Locate the cell with the specified text and output its [x, y] center coordinate. 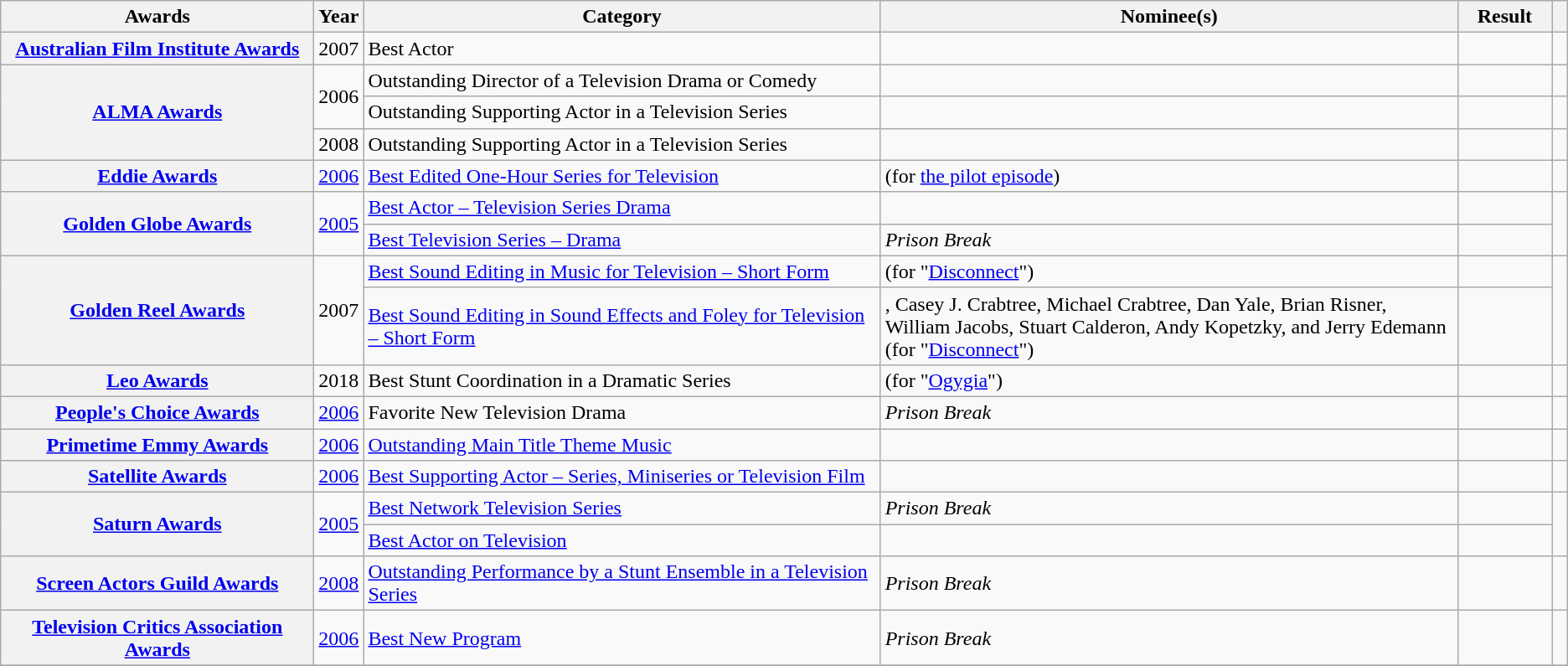
2018 [338, 380]
Australian Film Institute Awards [157, 49]
Outstanding Performance by a Stunt Ensemble in a Television Series [622, 583]
Leo Awards [157, 380]
Golden Reel Awards [157, 310]
Primetime Emmy Awards [157, 445]
Year [338, 17]
(for "Ogygia") [1169, 380]
Best Network Television Series [622, 509]
Favorite New Television Drama [622, 412]
Best Television Series – Drama [622, 240]
Nominee(s) [1169, 17]
Best Supporting Actor – Series, Miniseries or Television Film [622, 477]
Awards [157, 17]
Outstanding Director of a Television Drama or Comedy [622, 80]
Golden Globe Awards [157, 224]
Best Stunt Coordination in a Dramatic Series [622, 380]
Saturn Awards [157, 524]
Television Critics Association Awards [157, 638]
Eddie Awards [157, 176]
Best New Program [622, 638]
Best Edited One-Hour Series for Television [622, 176]
Screen Actors Guild Awards [157, 583]
People's Choice Awards [157, 412]
Best Actor – Television Series Drama [622, 208]
Best Actor on Television [622, 540]
Category [622, 17]
Best Actor [622, 49]
Result [1504, 17]
Best Sound Editing in Music for Television – Short Form [622, 271]
ALMA Awards [157, 112]
, Casey J. Crabtree, Michael Crabtree, Dan Yale, Brian Risner, William Jacobs, Stuart Calderon, Andy Kopetzky, and Jerry Edemann (for "Disconnect") [1169, 326]
Satellite Awards [157, 477]
Best Sound Editing in Sound Effects and Foley for Television – Short Form [622, 326]
(for "Disconnect") [1169, 271]
Outstanding Main Title Theme Music [622, 445]
(for the pilot episode) [1169, 176]
